Output the (x, y) coordinate of the center of the cell containing the given text.  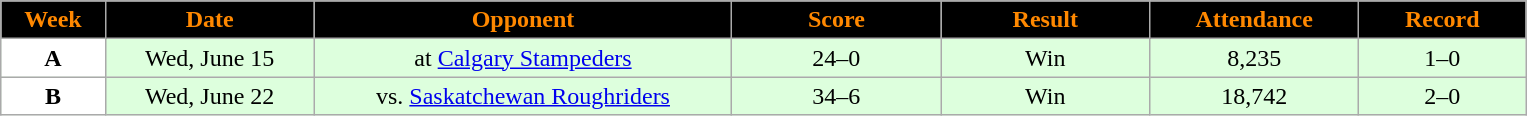
vs. Saskatchewan Roughriders (523, 96)
Opponent (523, 20)
18,742 (1254, 96)
B (53, 96)
Wed, June 22 (210, 96)
Week (53, 20)
Date (210, 20)
Wed, June 15 (210, 58)
1–0 (1442, 58)
A (53, 58)
8,235 (1254, 58)
2–0 (1442, 96)
Attendance (1254, 20)
24–0 (836, 58)
Record (1442, 20)
34–6 (836, 96)
Result (1046, 20)
Score (836, 20)
at Calgary Stampeders (523, 58)
